Determine the [X, Y] coordinate at the center of the cell enclosing the given text.  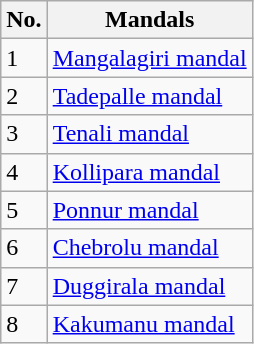
Tenali mandal [150, 134]
1 [24, 58]
Kollipara mandal [150, 172]
Ponnur mandal [150, 210]
Chebrolu mandal [150, 248]
3 [24, 134]
2 [24, 96]
Duggirala mandal [150, 286]
6 [24, 248]
Tadepalle mandal [150, 96]
7 [24, 286]
Kakumanu mandal [150, 324]
Mangalagiri mandal [150, 58]
No. [24, 20]
Mandals [150, 20]
5 [24, 210]
8 [24, 324]
4 [24, 172]
